Pinpoint the cell where the given text exists, returning its [X, Y] midpoint coordinate. 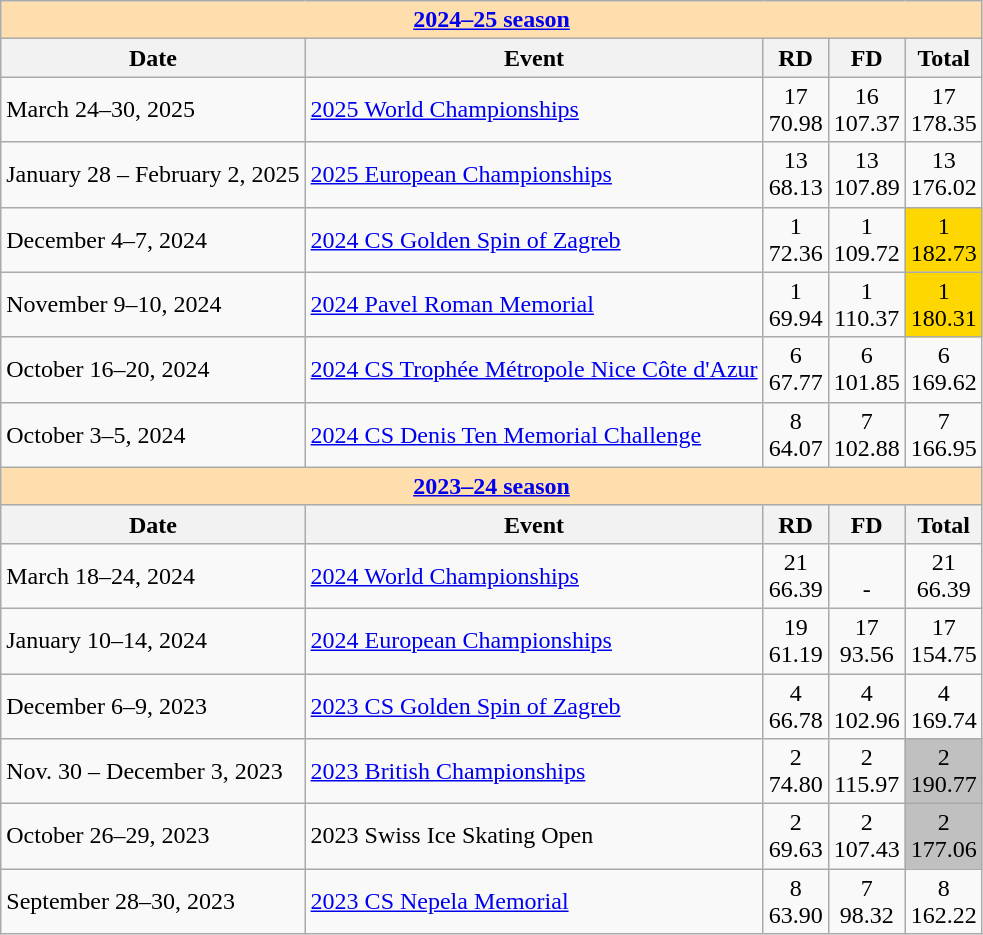
4 169.74 [944, 706]
13 68.13 [796, 174]
2024–25 season [492, 20]
2024 Pavel Roman Memorial [534, 304]
- [866, 576]
4 66.78 [796, 706]
January 28 – February 2, 2025 [153, 174]
2024 CS Denis Ten Memorial Challenge [534, 434]
October 26–29, 2023 [153, 836]
Nov. 30 – December 3, 2023 [153, 772]
2 177.06 [944, 836]
2 74.80 [796, 772]
13 107.89 [866, 174]
2024 World Championships [534, 576]
2024 CS Trophée Métropole Nice Côte d'Azur [534, 370]
8 64.07 [796, 434]
2 190.77 [944, 772]
2 115.97 [866, 772]
2023 CS Nepela Memorial [534, 902]
2024 European Championships [534, 640]
September 28–30, 2023 [153, 902]
2024 CS Golden Spin of Zagreb [534, 240]
January 10–14, 2024 [153, 640]
8 63.90 [796, 902]
1 182.73 [944, 240]
December 4–7, 2024 [153, 240]
March 24–30, 2025 [153, 110]
1 110.37 [866, 304]
17 70.98 [796, 110]
13 176.02 [944, 174]
2023–24 season [492, 486]
1 69.94 [796, 304]
March 18–24, 2024 [153, 576]
7 102.88 [866, 434]
6 169.62 [944, 370]
2 69.63 [796, 836]
6 101.85 [866, 370]
4 102.96 [866, 706]
7 166.95 [944, 434]
December 6–9, 2023 [153, 706]
2023 British Championships [534, 772]
October 16–20, 2024 [153, 370]
2 107.43 [866, 836]
19 61.19 [796, 640]
16 107.37 [866, 110]
2023 CS Golden Spin of Zagreb [534, 706]
1 72.36 [796, 240]
2025 World Championships [534, 110]
6 67.77 [796, 370]
1 180.31 [944, 304]
17 154.75 [944, 640]
1 109.72 [866, 240]
17 93.56 [866, 640]
October 3–5, 2024 [153, 434]
7 98.32 [866, 902]
2023 Swiss Ice Skating Open [534, 836]
8 162.22 [944, 902]
2025 European Championships [534, 174]
17 178.35 [944, 110]
November 9–10, 2024 [153, 304]
